Output the [X, Y] coordinate of the center of the cell containing the given text.  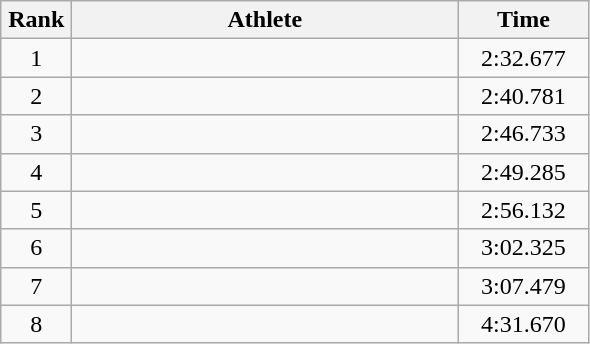
2 [36, 96]
2:40.781 [524, 96]
8 [36, 324]
3:07.479 [524, 286]
2:32.677 [524, 58]
5 [36, 210]
2:46.733 [524, 134]
1 [36, 58]
6 [36, 248]
3 [36, 134]
2:49.285 [524, 172]
Time [524, 20]
4:31.670 [524, 324]
7 [36, 286]
2:56.132 [524, 210]
Athlete [265, 20]
3:02.325 [524, 248]
Rank [36, 20]
4 [36, 172]
